Detect which cell encompasses the target text, then output its [X, Y] center coordinate. 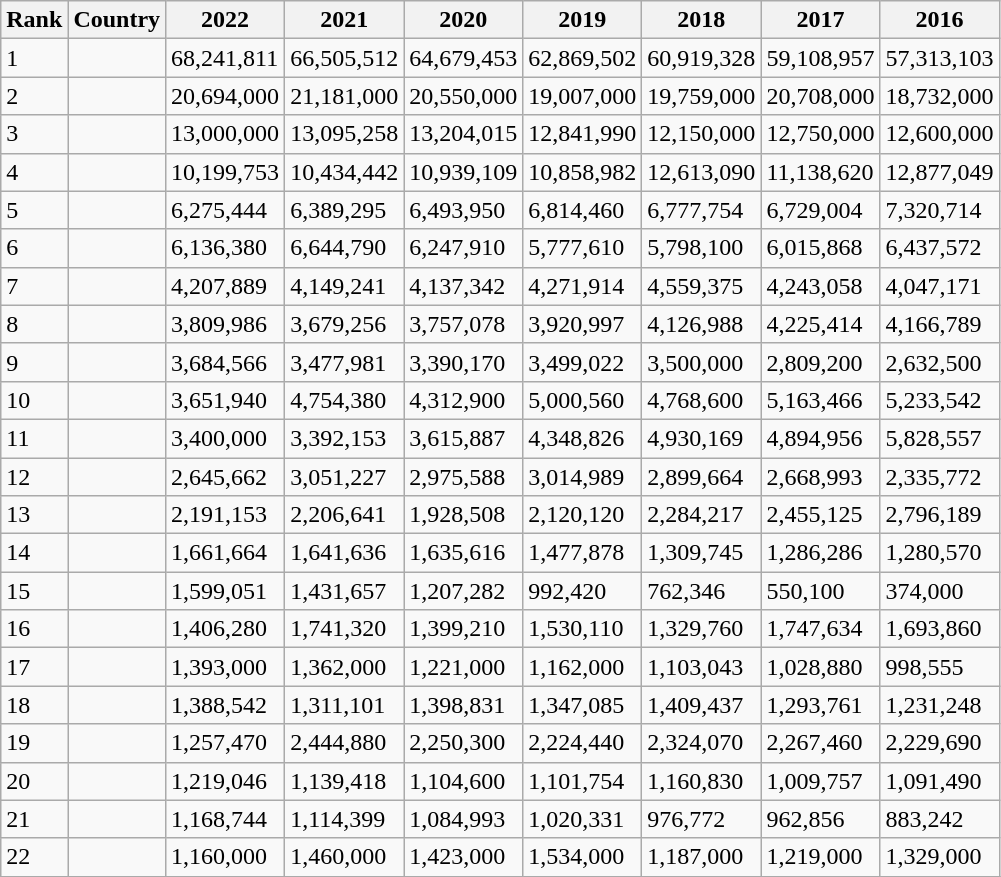
5,163,466 [820, 400]
1,162,000 [582, 667]
1,231,248 [940, 705]
1,423,000 [464, 857]
17 [34, 667]
998,555 [940, 667]
883,242 [940, 819]
4,225,414 [820, 324]
12,613,090 [702, 172]
20,694,000 [226, 96]
4,149,241 [344, 286]
1,399,210 [464, 629]
14 [34, 553]
19,759,000 [702, 96]
1,747,634 [820, 629]
1,534,000 [582, 857]
18 [34, 705]
2,324,070 [702, 743]
2020 [464, 20]
4,137,342 [464, 286]
1,221,000 [464, 667]
12 [34, 477]
2,632,500 [940, 362]
1,311,101 [344, 705]
13,000,000 [226, 134]
374,000 [940, 591]
2018 [702, 20]
2021 [344, 20]
4,768,600 [702, 400]
10,939,109 [464, 172]
4,348,826 [582, 438]
2,229,690 [940, 743]
550,100 [820, 591]
4,312,900 [464, 400]
4,207,889 [226, 286]
2016 [940, 20]
2 [34, 96]
1,599,051 [226, 591]
3,499,022 [582, 362]
10,199,753 [226, 172]
Rank [34, 20]
15 [34, 591]
1,741,320 [344, 629]
1,009,757 [820, 781]
1,661,664 [226, 553]
2,455,125 [820, 515]
1,388,542 [226, 705]
1,160,000 [226, 857]
1,928,508 [464, 515]
1 [34, 58]
12,600,000 [940, 134]
1,280,570 [940, 553]
13,204,015 [464, 134]
6,437,572 [940, 248]
11,138,620 [820, 172]
6,275,444 [226, 210]
1,103,043 [702, 667]
1,114,399 [344, 819]
4,559,375 [702, 286]
1,020,331 [582, 819]
10,858,982 [582, 172]
1,219,000 [820, 857]
3,684,566 [226, 362]
1,431,657 [344, 591]
Country [117, 20]
2,975,588 [464, 477]
1,460,000 [344, 857]
21 [34, 819]
1,257,470 [226, 743]
59,108,957 [820, 58]
12,150,000 [702, 134]
6,389,295 [344, 210]
11 [34, 438]
20,708,000 [820, 96]
13,095,258 [344, 134]
1,084,993 [464, 819]
6,015,868 [820, 248]
4,754,380 [344, 400]
2,668,993 [820, 477]
4,166,789 [940, 324]
10,434,442 [344, 172]
22 [34, 857]
19 [34, 743]
3,757,078 [464, 324]
6,814,460 [582, 210]
21,181,000 [344, 96]
1,409,437 [702, 705]
18,732,000 [940, 96]
2022 [226, 20]
1,635,616 [464, 553]
8 [34, 324]
1,293,761 [820, 705]
2,899,664 [702, 477]
4,930,169 [702, 438]
2,796,189 [940, 515]
4 [34, 172]
20 [34, 781]
3,051,227 [344, 477]
4,047,171 [940, 286]
6,729,004 [820, 210]
962,856 [820, 819]
3,651,940 [226, 400]
4,126,988 [702, 324]
1,393,000 [226, 667]
2,191,153 [226, 515]
1,160,830 [702, 781]
4,271,914 [582, 286]
992,420 [582, 591]
762,346 [702, 591]
68,241,811 [226, 58]
2,250,300 [464, 743]
2,335,772 [940, 477]
3,500,000 [702, 362]
6,777,754 [702, 210]
12,750,000 [820, 134]
12,877,049 [940, 172]
13 [34, 515]
2019 [582, 20]
5,000,560 [582, 400]
2,444,880 [344, 743]
6,247,910 [464, 248]
5,828,557 [940, 438]
5 [34, 210]
1,329,000 [940, 857]
62,869,502 [582, 58]
3,477,981 [344, 362]
10 [34, 400]
1,693,860 [940, 629]
1,091,490 [940, 781]
60,919,328 [702, 58]
7,320,714 [940, 210]
66,505,512 [344, 58]
1,398,831 [464, 705]
2,267,460 [820, 743]
1,362,000 [344, 667]
6 [34, 248]
1,477,878 [582, 553]
3,400,000 [226, 438]
4,894,956 [820, 438]
6,644,790 [344, 248]
2,809,200 [820, 362]
3,392,153 [344, 438]
19,007,000 [582, 96]
6,493,950 [464, 210]
1,530,110 [582, 629]
20,550,000 [464, 96]
3,679,256 [344, 324]
1,329,760 [702, 629]
1,207,282 [464, 591]
3,390,170 [464, 362]
5,798,100 [702, 248]
1,309,745 [702, 553]
2,120,120 [582, 515]
2017 [820, 20]
6,136,380 [226, 248]
1,028,880 [820, 667]
976,772 [702, 819]
1,168,744 [226, 819]
57,313,103 [940, 58]
1,286,286 [820, 553]
3 [34, 134]
1,101,754 [582, 781]
2,645,662 [226, 477]
64,679,453 [464, 58]
1,347,085 [582, 705]
1,219,046 [226, 781]
1,139,418 [344, 781]
1,104,600 [464, 781]
9 [34, 362]
2,284,217 [702, 515]
3,615,887 [464, 438]
2,224,440 [582, 743]
12,841,990 [582, 134]
1,187,000 [702, 857]
16 [34, 629]
5,233,542 [940, 400]
4,243,058 [820, 286]
1,406,280 [226, 629]
3,014,989 [582, 477]
7 [34, 286]
3,920,997 [582, 324]
3,809,986 [226, 324]
5,777,610 [582, 248]
2,206,641 [344, 515]
1,641,636 [344, 553]
